Scan for the cell matching the given text and deliver its [X, Y] coordinate at center. 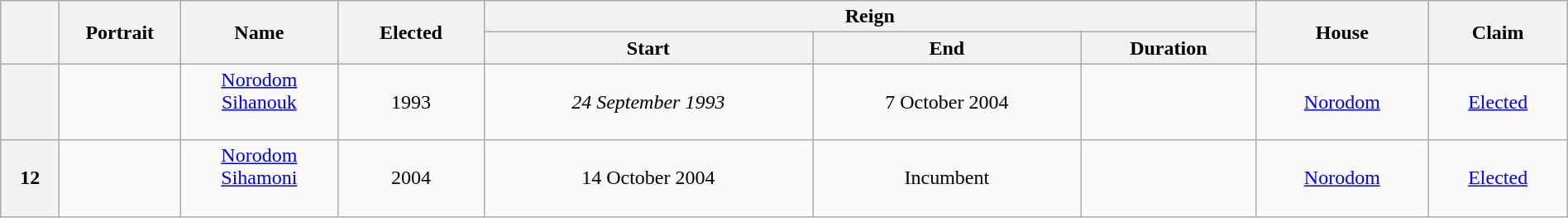
Incumbent [948, 178]
24 September 1993 [648, 102]
Duration [1168, 48]
7 October 2004 [948, 102]
House [1343, 32]
Portrait [120, 32]
12 [30, 178]
Reign [870, 17]
14 October 2004 [648, 178]
Name [260, 32]
Start [648, 48]
End [948, 48]
2004 [411, 178]
1993 [411, 102]
Norodom Sihanouk [260, 102]
Norodom Sihamoni [260, 178]
Claim [1498, 32]
